Search for the cell housing the specified text and yield its (X, Y) center coordinate. 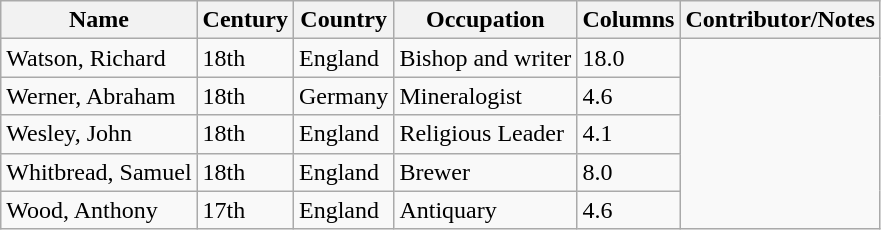
Name (99, 20)
18.0 (628, 58)
Brewer (486, 172)
Religious Leader (486, 134)
4.1 (628, 134)
Occupation (486, 20)
17th (245, 210)
Watson, Richard (99, 58)
Country (343, 20)
Mineralogist (486, 96)
Century (245, 20)
8.0 (628, 172)
Germany (343, 96)
Bishop and writer (486, 58)
Antiquary (486, 210)
Wood, Anthony (99, 210)
Contributor/Notes (780, 20)
Whitbread, Samuel (99, 172)
Columns (628, 20)
Wesley, John (99, 134)
Werner, Abraham (99, 96)
